Pinpoint the cell where the given text exists, returning its (X, Y) midpoint coordinate. 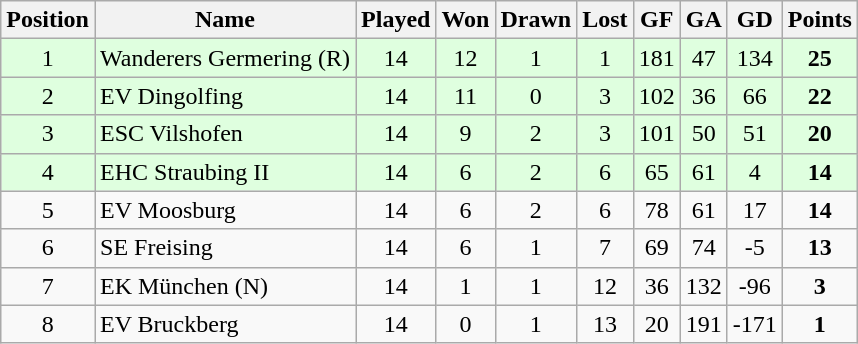
Points (820, 20)
78 (656, 210)
25 (820, 58)
EK München (N) (224, 286)
134 (754, 58)
EV Bruckberg (224, 324)
-171 (754, 324)
11 (466, 96)
GF (656, 20)
50 (704, 134)
Won (466, 20)
47 (704, 58)
EV Dingolfing (224, 96)
Played (396, 20)
132 (704, 286)
66 (754, 96)
EV Moosburg (224, 210)
9 (466, 134)
22 (820, 96)
65 (656, 172)
GD (754, 20)
191 (704, 324)
-96 (754, 286)
Drawn (536, 20)
51 (754, 134)
Lost (605, 20)
74 (704, 248)
SE Freising (224, 248)
5 (48, 210)
ESC Vilshofen (224, 134)
Name (224, 20)
101 (656, 134)
69 (656, 248)
8 (48, 324)
EHC Straubing II (224, 172)
GA (704, 20)
17 (754, 210)
Wanderers Germering (R) (224, 58)
181 (656, 58)
102 (656, 96)
-5 (754, 248)
Position (48, 20)
